Find where the given text appears and provide that cell's center as [x, y] coordinate. 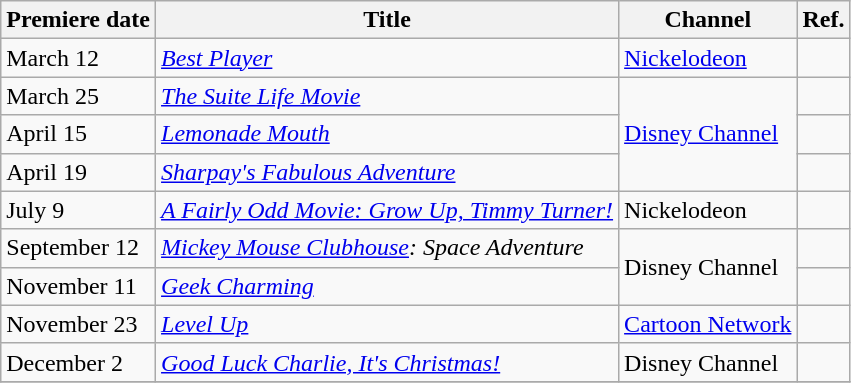
November 23 [78, 324]
Sharpay's Fabulous Adventure [388, 172]
Best Player [388, 58]
September 12 [78, 248]
Good Luck Charlie, It's Christmas! [388, 362]
A Fairly Odd Movie: Grow Up, Timmy Turner! [388, 210]
Mickey Mouse Clubhouse: Space Adventure [388, 248]
Cartoon Network [708, 324]
March 25 [78, 96]
Geek Charming [388, 286]
December 2 [78, 362]
April 15 [78, 134]
Level Up [388, 324]
Lemonade Mouth [388, 134]
March 12 [78, 58]
Premiere date [78, 20]
November 11 [78, 286]
Ref. [824, 20]
Title [388, 20]
Channel [708, 20]
April 19 [78, 172]
The Suite Life Movie [388, 96]
July 9 [78, 210]
